For the text-containing cell, return its midpoint in (x, y) coordinate format. 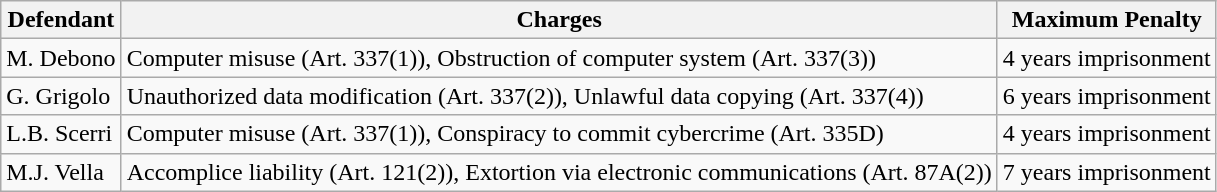
Computer misuse (Art. 337(1)), Obstruction of computer system (Art. 337(3)) (559, 58)
M.J. Vella (61, 172)
L.B. Scerri (61, 134)
7 years imprisonment (1106, 172)
Maximum Penalty (1106, 20)
G. Grigolo (61, 96)
6 years imprisonment (1106, 96)
M. Debono (61, 58)
Defendant (61, 20)
Unauthorized data modification (Art. 337(2)), Unlawful data copying (Art. 337(4)) (559, 96)
Computer misuse (Art. 337(1)), Conspiracy to commit cybercrime (Art. 335D) (559, 134)
Charges (559, 20)
Accomplice liability (Art. 121(2)), Extortion via electronic communications (Art. 87A(2)) (559, 172)
